Find where the given text appears and provide that cell's center as [X, Y] coordinate. 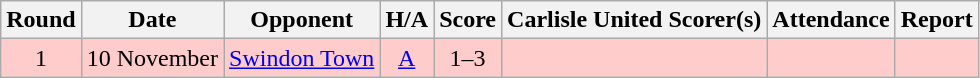
Report [936, 20]
Round [41, 20]
1 [41, 58]
A [407, 58]
Score [468, 20]
Date [152, 20]
10 November [152, 58]
Opponent [302, 20]
H/A [407, 20]
Attendance [831, 20]
Carlisle United Scorer(s) [634, 20]
Swindon Town [302, 58]
1–3 [468, 58]
